Identify which cell holds the provided text, then report its (x, y) central coordinate. 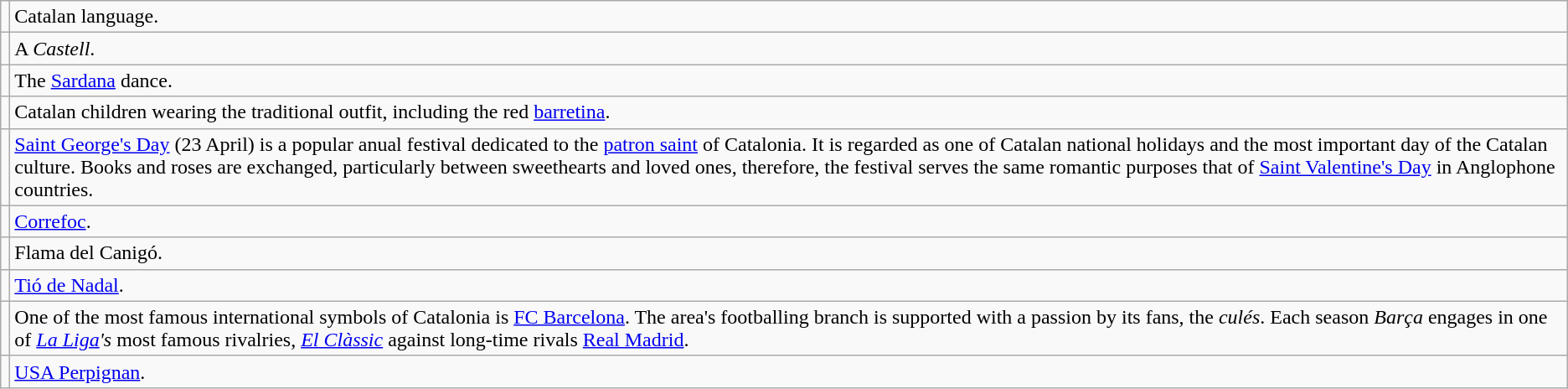
Catalan language. (789, 17)
Correfoc. (789, 221)
The Sardana dance. (789, 80)
USA Perpignan. (789, 371)
Tió de Nadal. (789, 285)
A Castell. (789, 49)
Catalan children wearing the traditional outfit, including the red barretina. (789, 112)
Flama del Canigó. (789, 253)
